Extract the [X, Y] coordinate from the center of the cell holding the provided text.  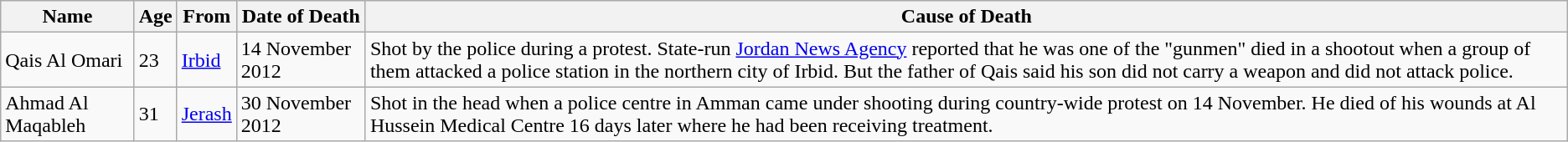
Irbid [206, 60]
Qais Al Omari [67, 60]
Date of Death [301, 17]
Age [156, 17]
30 November 2012 [301, 114]
Ahmad Al Maqableh [67, 114]
Cause of Death [967, 17]
Name [67, 17]
31 [156, 114]
From [206, 17]
14 November 2012 [301, 60]
Jerash [206, 114]
23 [156, 60]
